Identify which cell holds the provided text, then report its [X, Y] central coordinate. 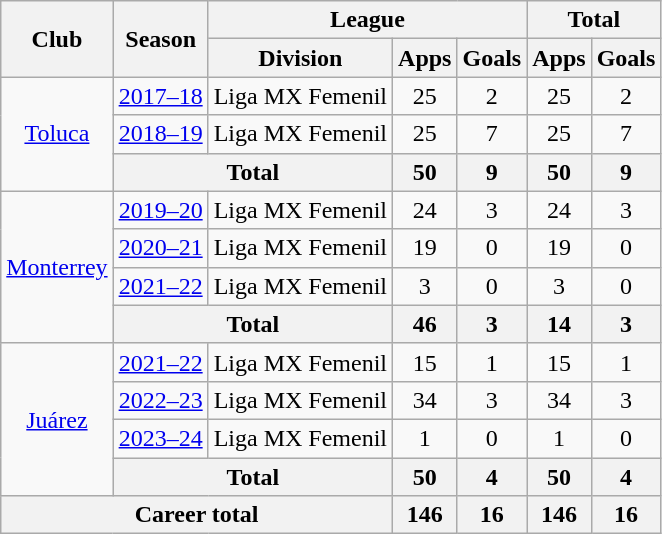
Career total [197, 515]
Division [300, 58]
2017–18 [160, 96]
2023–24 [160, 438]
2020–21 [160, 248]
Season [160, 39]
Juárez [57, 419]
2018–19 [160, 134]
2019–20 [160, 210]
Monterrey [57, 267]
46 [425, 324]
Toluca [57, 134]
2022–23 [160, 400]
League [368, 20]
Club [57, 39]
14 [559, 324]
